Return the [X, Y] coordinate for the center point of the cell that contains the specified text.  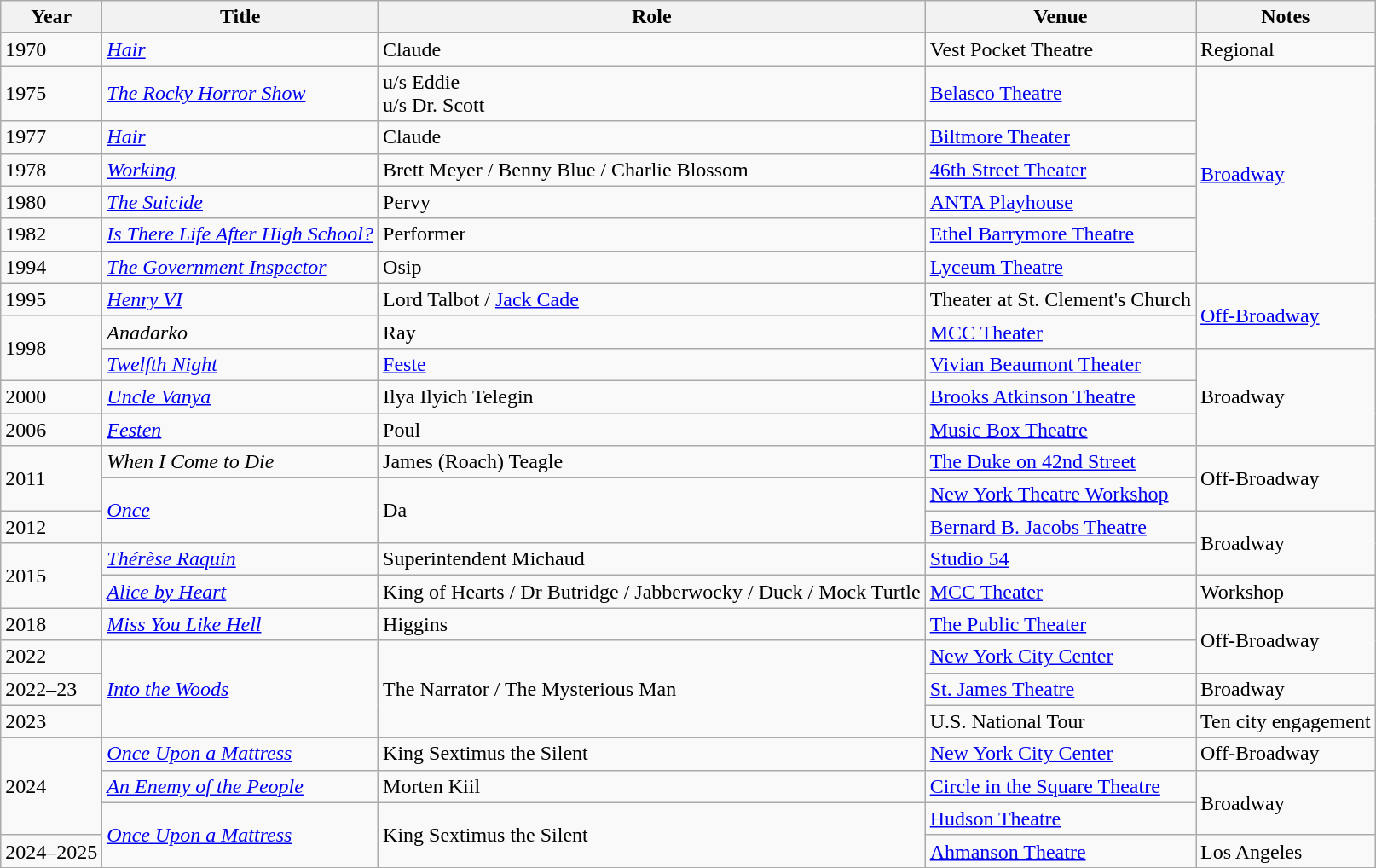
Los Angeles [1286, 851]
2024 [51, 786]
Twelfth Night [240, 364]
Hudson Theatre [1061, 819]
The Duke on 42nd Street [1061, 462]
Lord Talbot / Jack Cade [652, 299]
Higgins [652, 624]
Henry VI [240, 299]
Vivian Beaumont Theater [1061, 364]
The Rocky Horror Show [240, 94]
Bernard B. Jacobs Theatre [1061, 527]
Ethel Barrymore Theatre [1061, 234]
Anadarko [240, 332]
1995 [51, 299]
Once [240, 511]
Festen [240, 429]
Feste [652, 364]
1982 [51, 234]
1994 [51, 267]
2011 [51, 478]
Ten city engagement [1286, 721]
2023 [51, 721]
1970 [51, 49]
Brett Meyer / Benny Blue / Charlie Blossom [652, 170]
Miss You Like Hell [240, 624]
u/s Eddieu/s Dr. Scott [652, 94]
Belasco Theatre [1061, 94]
Venue [1061, 17]
2022 [51, 657]
1980 [51, 202]
Ilya Ilyich Telegin [652, 396]
Circle in the Square Theatre [1061, 786]
Notes [1286, 17]
Working [240, 170]
Theater at St. Clement's Church [1061, 299]
2018 [51, 624]
Regional [1286, 49]
The Government Inspector [240, 267]
Into the Woods [240, 689]
James (Roach) Teagle [652, 462]
Ray [652, 332]
St. James Theatre [1061, 689]
The Suicide [240, 202]
Vest Pocket Theatre [1061, 49]
2000 [51, 396]
2024–2025 [51, 851]
2022–23 [51, 689]
Performer [652, 234]
Morten Kiil [652, 786]
Ahmanson Theatre [1061, 851]
1977 [51, 137]
ANTA Playhouse [1061, 202]
Music Box Theatre [1061, 429]
Lyceum Theatre [1061, 267]
46th Street Theater [1061, 170]
U.S. National Tour [1061, 721]
King of Hearts / Dr Butridge / Jabberwocky / Duck / Mock Turtle [652, 592]
Pervy [652, 202]
Superintendent Michaud [652, 559]
Brooks Atkinson Theatre [1061, 396]
Da [652, 511]
Uncle Vanya [240, 396]
2015 [51, 576]
1978 [51, 170]
Poul [652, 429]
Thérèse Raquin [240, 559]
The Narrator / The Mysterious Man [652, 689]
When I Come to Die [240, 462]
Osip [652, 267]
Biltmore Theater [1061, 137]
Role [652, 17]
1975 [51, 94]
The Public Theater [1061, 624]
Is There Life After High School? [240, 234]
Studio 54 [1061, 559]
2006 [51, 429]
New York Theatre Workshop [1061, 495]
Title [240, 17]
Workshop [1286, 592]
An Enemy of the People [240, 786]
Alice by Heart [240, 592]
Year [51, 17]
2012 [51, 527]
1998 [51, 348]
